Detect which cell encompasses the target text, then output its [x, y] center coordinate. 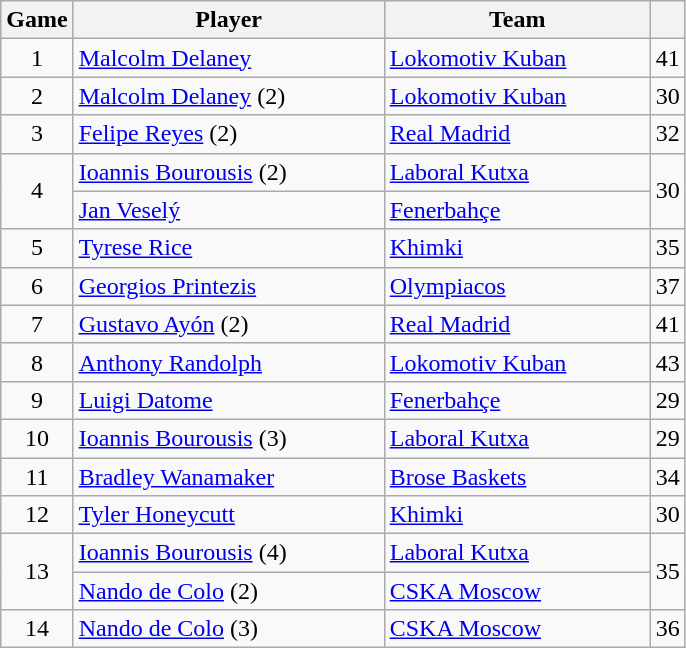
Jan Veselý [228, 210]
Ioannis Bourousis (3) [228, 438]
34 [668, 477]
36 [668, 629]
1 [37, 58]
Tyler Honeycutt [228, 515]
Player [228, 20]
12 [37, 515]
Felipe Reyes (2) [228, 134]
Malcolm Delaney (2) [228, 96]
6 [37, 286]
Malcolm Delaney [228, 58]
Bradley Wanamaker [228, 477]
Tyrese Rice [228, 248]
Nando de Colo (3) [228, 629]
2 [37, 96]
10 [37, 438]
9 [37, 400]
Olympiacos [517, 286]
5 [37, 248]
32 [668, 134]
Anthony Randolph [228, 362]
11 [37, 477]
14 [37, 629]
Ioannis Bourousis (2) [228, 172]
3 [37, 134]
Team [517, 20]
Gustavo Ayón (2) [228, 324]
Nando de Colo (2) [228, 591]
7 [37, 324]
Brose Baskets [517, 477]
4 [37, 191]
Luigi Datome [228, 400]
Georgios Printezis [228, 286]
8 [37, 362]
Game [37, 20]
37 [668, 286]
43 [668, 362]
13 [37, 572]
Ioannis Bourousis (4) [228, 553]
